Find where the given text appears and provide that cell's center as (x, y) coordinate. 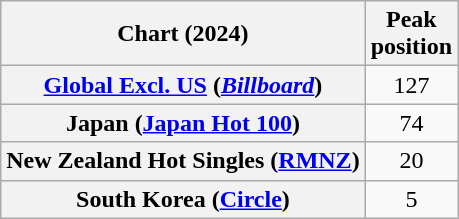
127 (411, 85)
74 (411, 123)
Chart (2024) (183, 34)
South Korea (Circle) (183, 199)
Global Excl. US (Billboard) (183, 85)
New Zealand Hot Singles (RMNZ) (183, 161)
20 (411, 161)
Peakposition (411, 34)
5 (411, 199)
Japan (Japan Hot 100) (183, 123)
